Provide the [x, y] coordinate of the cell's center where the given text is located.  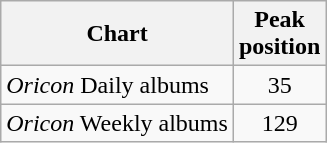
Oricon Daily albums [118, 85]
Chart [118, 34]
129 [279, 123]
35 [279, 85]
Oricon Weekly albums [118, 123]
Peakposition [279, 34]
